From the cell containing the given text, extract its center point as [X, Y] coordinate. 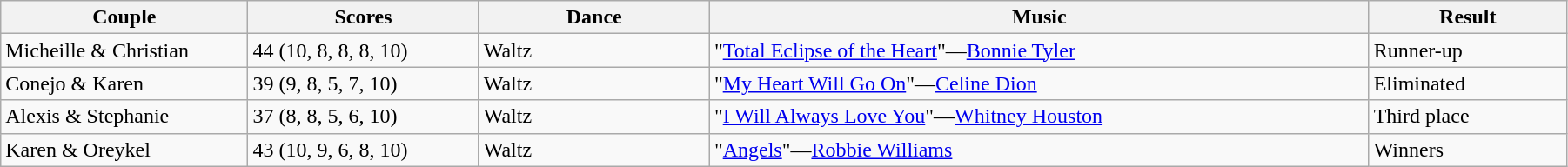
43 (10, 9, 6, 8, 10) [364, 150]
Runner-up [1467, 50]
Winners [1467, 150]
"My Heart Will Go On"—Celine Dion [1039, 83]
Scores [364, 17]
Music [1039, 17]
39 (9, 8, 5, 7, 10) [364, 83]
Micheille & Christian [124, 50]
37 (8, 8, 5, 6, 10) [364, 117]
"Total Eclipse of the Heart"—Bonnie Tyler [1039, 50]
Conejo & Karen [124, 83]
"Angels"—Robbie Williams [1039, 150]
Couple [124, 17]
"I Will Always Love You"—Whitney Houston [1039, 117]
Karen & Oreykel [124, 150]
Eliminated [1467, 83]
44 (10, 8, 8, 8, 10) [364, 50]
Dance [593, 17]
Result [1467, 17]
Third place [1467, 117]
Alexis & Stephanie [124, 117]
